Return [x, y] of the center of cell containing provided text 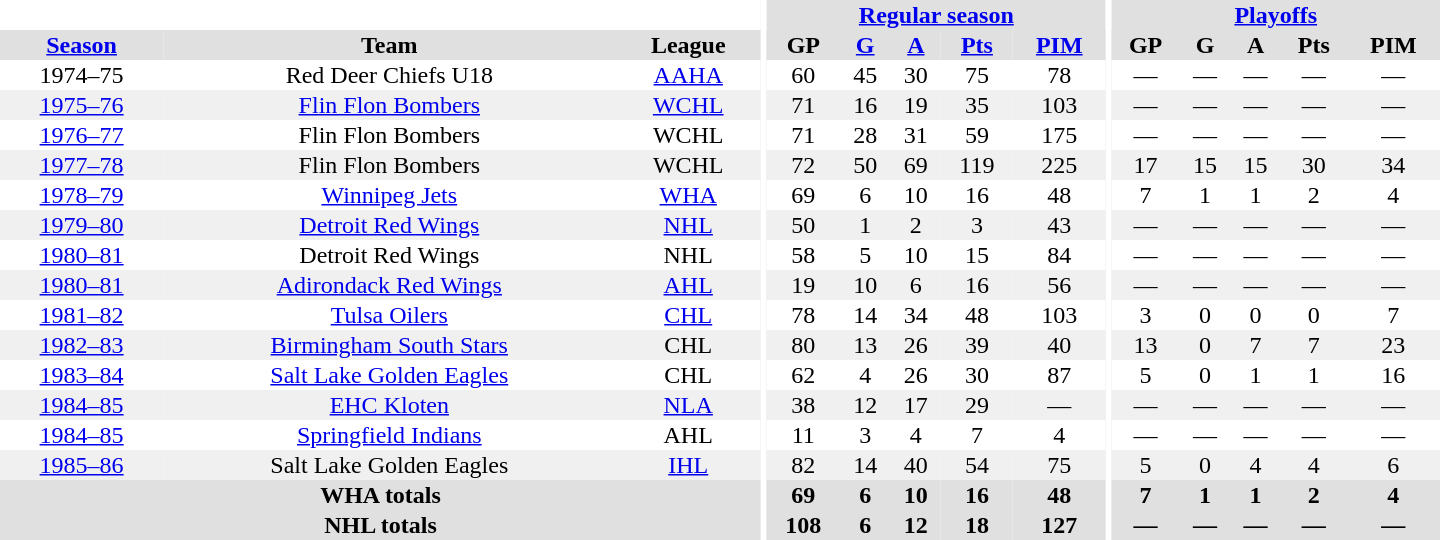
Regular season [936, 15]
11 [804, 435]
IHL [688, 465]
Season [82, 45]
62 [804, 375]
39 [977, 345]
60 [804, 75]
NHL totals [380, 525]
WHA [688, 195]
87 [1060, 375]
45 [866, 75]
1974–75 [82, 75]
175 [1060, 135]
56 [1060, 285]
38 [804, 405]
58 [804, 255]
Springfield Indians [389, 435]
Winnipeg Jets [389, 195]
225 [1060, 165]
72 [804, 165]
Red Deer Chiefs U18 [389, 75]
Team [389, 45]
1976–77 [82, 135]
43 [1060, 225]
31 [916, 135]
119 [977, 165]
28 [866, 135]
1982–83 [82, 345]
35 [977, 105]
80 [804, 345]
1978–79 [82, 195]
1975–76 [82, 105]
Adirondack Red Wings [389, 285]
1977–78 [82, 165]
NLA [688, 405]
AAHA [688, 75]
18 [977, 525]
108 [804, 525]
1981–82 [82, 315]
1983–84 [82, 375]
82 [804, 465]
84 [1060, 255]
Tulsa Oilers [389, 315]
1985–86 [82, 465]
127 [1060, 525]
54 [977, 465]
1979–80 [82, 225]
WHA totals [380, 495]
23 [1394, 345]
29 [977, 405]
League [688, 45]
EHC Kloten [389, 405]
59 [977, 135]
Playoffs [1276, 15]
Birmingham South Stars [389, 345]
